Find where the given text appears and provide that cell's center as (x, y) coordinate. 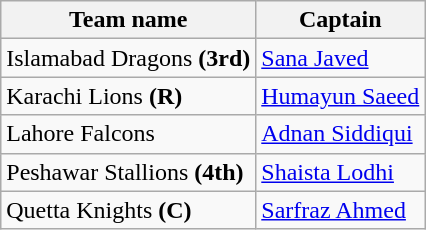
Lahore Falcons (128, 134)
Captain (340, 20)
Team name (128, 20)
Islamabad Dragons (3rd) (128, 58)
Adnan Siddiqui (340, 134)
Sana Javed (340, 58)
Peshawar Stallions (4th) (128, 172)
Karachi Lions (R) (128, 96)
Shaista Lodhi (340, 172)
Humayun Saeed (340, 96)
Quetta Knights (C) (128, 210)
Sarfraz Ahmed (340, 210)
